Identify which cell holds the provided text, then report its (X, Y) central coordinate. 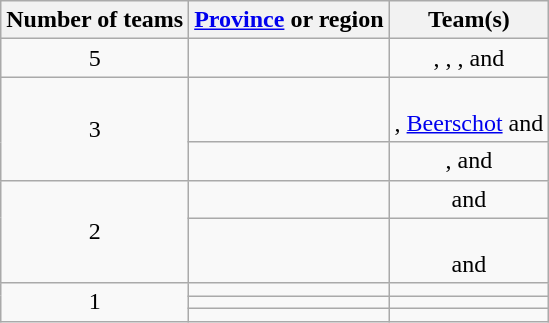
, , , and (469, 58)
Number of teams (95, 20)
, and (469, 161)
2 (95, 232)
1 (95, 302)
, Beerschot and (469, 110)
5 (95, 58)
Province or region (289, 20)
3 (95, 128)
Team(s) (469, 20)
